Locate the cell with the specified text and output its [X, Y] center coordinate. 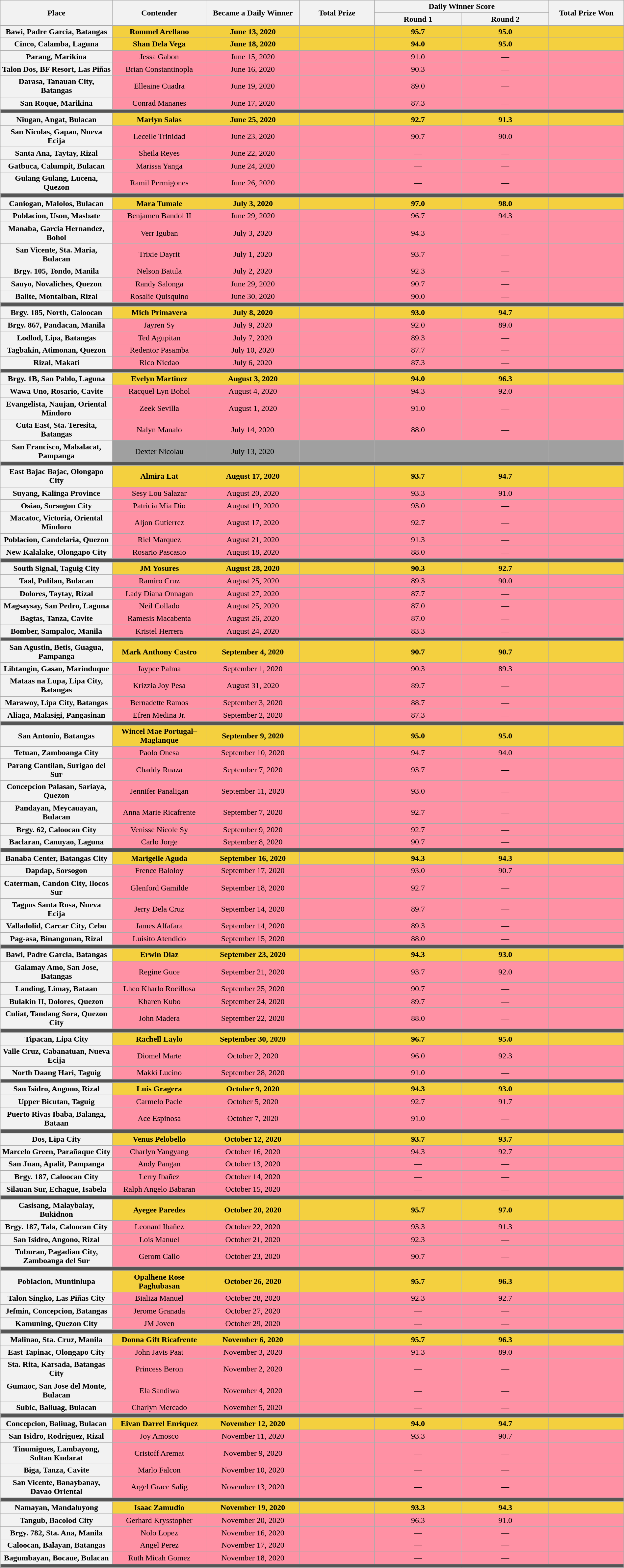
Landing, Limay, Bataan [57, 989]
Rachell Laylo [159, 1039]
July 13, 2020 [253, 451]
North Daang Hari, Taguig [57, 1073]
Lois Manuel [159, 1239]
September 28, 2020 [253, 1073]
July 1, 2020 [253, 254]
July 14, 2020 [253, 430]
August 31, 2020 [253, 685]
San Vicente, Sta. Maria, Bulacan [57, 254]
Brgy. 187, Caloocan City [57, 1177]
Brgy. 187, Tala, Caloocan City [57, 1227]
Rizal, Makati [57, 362]
Parang, Marikina [57, 57]
Manaba, Garcia Hernandez, Bohol [57, 233]
June 19, 2020 [253, 86]
Ace Espinosa [159, 1119]
Donna Gift Ricafrente [159, 1340]
Banaba Center, Batangas City [57, 858]
JM Joven [159, 1323]
Carmelo Pacle [159, 1102]
September 11, 2020 [253, 791]
Caloocan, Balayan, Batangas [57, 1545]
Contender [159, 13]
Venisse Nicole Sy [159, 829]
Pag-asa, Binangonan, Rizal [57, 939]
Tetuan, Zamboanga City [57, 753]
Ela Sandiwa [159, 1391]
Darasa, Tanauan City, Batangas [57, 86]
August 28, 2020 [253, 568]
November 6, 2020 [253, 1340]
Marlyn Salas [159, 119]
Carlo Jorge [159, 842]
Diomel Marte [159, 1056]
October 27, 2020 [253, 1311]
Suyang, Kalinga Province [57, 493]
November 18, 2020 [253, 1558]
John Javis Paat [159, 1352]
Namayan, Mandaluyong [57, 1508]
Marlo Falcon [159, 1470]
August 26, 2020 [253, 619]
San Francisco, Mabalacat, Pampanga [57, 451]
Daily Winner Score [461, 7]
Brian Constantinopla [159, 69]
Randy Salonga [159, 284]
August 3, 2020 [253, 379]
Mara Tumale [159, 203]
91.7 [506, 1102]
Glenford Gamilde [159, 888]
Bulakin II, Dolores, Quezon [57, 1001]
July 7, 2020 [253, 337]
Place [57, 13]
Libtangin, Gasan, Marinduque [57, 669]
Lecelle Trinidad [159, 136]
Parang Cantilan, Surigao del Sur [57, 770]
Malinao, Sta. Cruz, Manila [57, 1340]
October 20, 2020 [253, 1209]
Taal, Pulilan, Bulacan [57, 581]
83.3 [418, 631]
Jerry Dela Cruz [159, 909]
Brgy. 867, Pandacan, Manila [57, 325]
September 25, 2020 [253, 989]
Jayren Sy [159, 325]
Neil Collado [159, 606]
September 16, 2020 [253, 858]
Ted Agupitan [159, 337]
Upper Bicutan, Taguig [57, 1102]
Lodlod, Lipa, Batangas [57, 337]
Rico Nicdao [159, 362]
October 9, 2020 [253, 1089]
Sesy Lou Salazar [159, 493]
Jaypee Palma [159, 669]
Bomber, Sampaloc, Manila [57, 631]
Ruth Micah Gomez [159, 1558]
July 2, 2020 [253, 271]
October 28, 2020 [253, 1298]
August 24, 2020 [253, 631]
Poblacion, Candelaria, Quezon [57, 540]
Brgy. 105, Tondo, Manila [57, 271]
Jennifer Panaligan [159, 791]
East Bajac Bajac, Olongapo City [57, 476]
Almira Lat [159, 476]
Efren Medina Jr. [159, 715]
Total Prize [337, 13]
September 21, 2020 [253, 972]
San Nicolas, Gapan, Nueva Ecija [57, 136]
Wawa Uno, Rosario, Cavite [57, 391]
July 9, 2020 [253, 325]
August 1, 2020 [253, 408]
Subic, Baliuag, Bulacan [57, 1407]
July 6, 2020 [253, 362]
East Tapinac, Olongapo City [57, 1352]
Benjamen Bandol II [159, 216]
Concepcion, Baliuag, Bulacan [57, 1423]
Bializa Manuel [159, 1298]
Princess Beron [159, 1369]
November 2, 2020 [253, 1369]
Marcelo Green, Parañaque City [57, 1152]
Bagtas, Tanza, Cavite [57, 619]
August 27, 2020 [253, 594]
Balite, Montalban, Rizal [57, 296]
July 10, 2020 [253, 350]
Osiao, Sorsogon City [57, 506]
Lheo Kharlo Rocillosa [159, 989]
November 20, 2020 [253, 1520]
James Alfafara [159, 926]
Tagbakin, Atimonan, Quezon [57, 350]
Gatbuca, Calumpit, Bulacan [57, 166]
Marigelle Aguda [159, 858]
Galamay Amo, San Jose, Batangas [57, 972]
June 17, 2020 [253, 103]
Tuburan, Pagadian City, Zamboanga del Sur [57, 1256]
Luis Gragera [159, 1089]
October 29, 2020 [253, 1323]
Talon Singko, Las Piñas City [57, 1298]
Verr Iguban [159, 233]
June 26, 2020 [253, 183]
Isaac Zamudio [159, 1508]
Sauyo, Novaliches, Quezon [57, 284]
November 17, 2020 [253, 1545]
South Signal, Taguig City [57, 568]
November 16, 2020 [253, 1533]
Round 1 [418, 19]
Makki Lucino [159, 1073]
June 16, 2020 [253, 69]
September 10, 2020 [253, 753]
Cuta East, Sta. Teresita, Batangas [57, 430]
Regine Guce [159, 972]
Lerry Ibañez [159, 1177]
Elleaine Cuadra [159, 86]
Brgy. 1B, San Pablo, Laguna [57, 379]
September 30, 2020 [253, 1039]
Pandayan, Meycauayan, Bulacan [57, 812]
Valle Cruz, Cabanatuan, Nueva Ecija [57, 1056]
Riel Marquez [159, 540]
Sta. Rita, Karsada, Batangas City [57, 1369]
Magsaysay, San Pedro, Laguna [57, 606]
Jefmin, Concepcion, Batangas [57, 1311]
Jessa Gabon [159, 57]
Santa Ana, Taytay, Rizal [57, 153]
Nalyn Manalo [159, 430]
September 4, 2020 [253, 652]
Bernadette Ramos [159, 703]
November 12, 2020 [253, 1423]
Aljon Gutierrez [159, 523]
Evelyn Martinez [159, 379]
November 9, 2020 [253, 1453]
Lady Diana Onnagan [159, 594]
November 5, 2020 [253, 1407]
Gerom Callo [159, 1256]
Marawoy, Lipa City, Batangas [57, 703]
October 2, 2020 [253, 1056]
Redentor Pasamba [159, 350]
October 15, 2020 [253, 1189]
Rosalie Quisquino [159, 296]
Zeek Sevilla [159, 408]
Total Prize Won [586, 13]
June 24, 2020 [253, 166]
Ayegee Paredes [159, 1209]
Tagpos Santa Rosa, Nueva Ecija [57, 909]
Anna Marie Ricafrente [159, 812]
September 2, 2020 [253, 715]
New Kalalake, Olongapo City [57, 552]
Tangub, Bacolod City [57, 1520]
Evangelista, Naujan, Oriental Mindoro [57, 408]
Opalhene Rose Paghubasan [159, 1281]
Puerto Rivas Ibaba, Balanga, Bataan [57, 1119]
Joy Amosco [159, 1436]
November 11, 2020 [253, 1436]
September 15, 2020 [253, 939]
Nelson Batula [159, 271]
Kristel Herrera [159, 631]
Gerhard Krysstopher [159, 1520]
Mataas na Lupa, Lipa City, Batangas [57, 685]
Culiat, Tandang Sora, Quezon City [57, 1018]
Venus Pelobello [159, 1139]
Cristoff Aremat [159, 1453]
June 13, 2020 [253, 32]
August 4, 2020 [253, 391]
Jerome Granada [159, 1311]
November 13, 2020 [253, 1487]
Argel Grace Salig [159, 1487]
Angel Perez [159, 1545]
Andy Pangan [159, 1164]
Round 2 [506, 19]
June 15, 2020 [253, 57]
Dexter Nicolau [159, 451]
August 18, 2020 [253, 552]
Kamuning, Quezon City [57, 1323]
Charlyn Yangyang [159, 1152]
Ramil Permigones [159, 183]
September 17, 2020 [253, 871]
August 21, 2020 [253, 540]
Rosario Pascasio [159, 552]
Bagumbayan, Bocaue, Bulacan [57, 1558]
October 26, 2020 [253, 1281]
November 10, 2020 [253, 1470]
October 22, 2020 [253, 1227]
Paolo Onesa [159, 753]
San Agustin, Betis, Guagua, Pampanga [57, 652]
September 8, 2020 [253, 842]
Cinco, Calamba, Laguna [57, 44]
Niugan, Angat, Bulacan [57, 119]
Kharen Kubo [159, 1001]
Ralph Angelo Babaran [159, 1189]
Rommel Arellano [159, 32]
Gulang Gulang, Lucena, Quezon [57, 183]
October 5, 2020 [253, 1102]
Conrad Mananes [159, 103]
Baclaran, Canuyao, Laguna [57, 842]
October 13, 2020 [253, 1164]
Silauan Sur, Echague, Isabela [57, 1189]
September 22, 2020 [253, 1018]
San Juan, Apalit, Pampanga [57, 1164]
Gumaoc, San Jose del Monte, Bulacan [57, 1391]
San Vicente, Banaybanay, Davao Oriental [57, 1487]
Dapdap, Sorsogon [57, 871]
October 16, 2020 [253, 1152]
Macatoc, Victoria, Oriental Mindoro [57, 523]
Frence Baloloy [159, 871]
Eivan Darrel Enriquez [159, 1423]
Ramesis Macabenta [159, 619]
Erwin Diaz [159, 955]
Caniogan, Malolos, Bulacan [57, 203]
Brgy. 62, Caloocan City [57, 829]
Caterman, Candon City, Ilocos Sur [57, 888]
Concepcion Palasan, Sariaya, Quezon [57, 791]
88.7 [418, 703]
July 8, 2020 [253, 312]
Talon Dos, BF Resort, Las Piñas [57, 69]
Marissa Yanga [159, 166]
November 3, 2020 [253, 1352]
October 14, 2020 [253, 1177]
96.0 [418, 1056]
Poblacion, Muntinlupa [57, 1281]
June 23, 2020 [253, 136]
September 24, 2020 [253, 1001]
Biga, Tanza, Cavite [57, 1470]
Chaddy Ruaza [159, 770]
Patricia Mia Dio [159, 506]
October 12, 2020 [253, 1139]
Tipacan, Lipa City [57, 1039]
Leonard Ibañez [159, 1227]
Mich Primavera [159, 312]
Mark Anthony Castro [159, 652]
Trixie Dayrit [159, 254]
October 21, 2020 [253, 1239]
JM Yosures [159, 568]
June 30, 2020 [253, 296]
San Roque, Marikina [57, 103]
September 23, 2020 [253, 955]
June 25, 2020 [253, 119]
August 20, 2020 [253, 493]
Wincel Mae Portugal–Maglanque [159, 735]
Sheila Reyes [159, 153]
Poblacion, Uson, Masbate [57, 216]
San Isidro, Rodriguez, Rizal [57, 1436]
September 1, 2020 [253, 669]
Dolores, Taytay, Rizal [57, 594]
Charlyn Mercado [159, 1407]
September 3, 2020 [253, 703]
Nolo Lopez [159, 1533]
Shan Dela Vega [159, 44]
June 22, 2020 [253, 153]
Ramiro Cruz [159, 581]
Krizzia Joy Pesa [159, 685]
Luisito Atendido [159, 939]
Brgy. 782, Sta. Ana, Manila [57, 1533]
August 19, 2020 [253, 506]
John Madera [159, 1018]
98.0 [506, 203]
June 18, 2020 [253, 44]
November 4, 2020 [253, 1391]
Became a Daily Winner [253, 13]
Dos, Lipa City [57, 1139]
November 19, 2020 [253, 1508]
Casisang, Malaybalay, Bukidnon [57, 1209]
September 18, 2020 [253, 888]
Tinumigues, Lambayong, Sultan Kudarat [57, 1453]
San Antonio, Batangas [57, 735]
October 7, 2020 [253, 1119]
Valladolid, Carcar City, Cebu [57, 926]
Racquel Lyn Bohol [159, 391]
Brgy. 185, North, Caloocan [57, 312]
October 23, 2020 [253, 1256]
Aliaga, Malasigi, Pangasinan [57, 715]
